Output the (X, Y) coordinate of the center of the cell containing the given text.  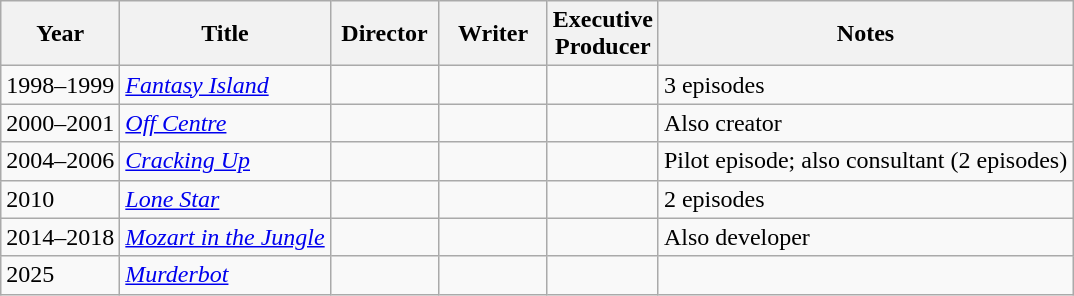
Cracking Up (225, 161)
Also developer (865, 237)
2014–2018 (60, 237)
Off Centre (225, 123)
2025 (60, 275)
Writer (494, 34)
Pilot episode; also consultant (2 episodes) (865, 161)
Notes (865, 34)
2010 (60, 199)
Murderbot (225, 275)
Fantasy Island (225, 85)
ExecutiveProducer (602, 34)
Director (384, 34)
1998–1999 (60, 85)
2 episodes (865, 199)
Mozart in the Jungle (225, 237)
2000–2001 (60, 123)
Also creator (865, 123)
3 episodes (865, 85)
Year (60, 34)
Lone Star (225, 199)
Title (225, 34)
2004–2006 (60, 161)
